Capture the cell that displays the provided text and extract its (x, y) central coordinate. 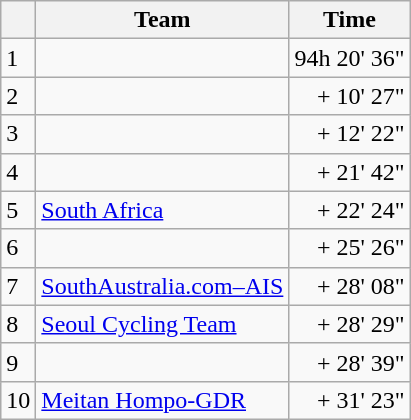
Meitan Hompo-GDR (162, 400)
6 (18, 248)
SouthAustralia.com–AIS (162, 286)
+ 10' 27" (350, 96)
3 (18, 134)
Time (350, 20)
+ 12' 22" (350, 134)
Team (162, 20)
South Africa (162, 210)
+ 28' 29" (350, 324)
5 (18, 210)
94h 20' 36" (350, 58)
+ 22' 24" (350, 210)
2 (18, 96)
+ 28' 39" (350, 362)
Seoul Cycling Team (162, 324)
+ 25' 26" (350, 248)
10 (18, 400)
+ 31' 23" (350, 400)
1 (18, 58)
9 (18, 362)
+ 21' 42" (350, 172)
8 (18, 324)
+ 28' 08" (350, 286)
4 (18, 172)
7 (18, 286)
